Find where the given text appears and provide that cell's center as [x, y] coordinate. 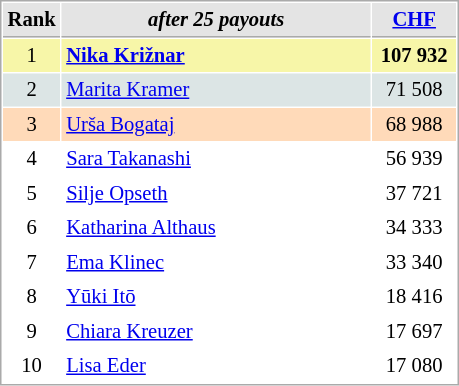
Chiara Kreuzer [216, 332]
34 333 [414, 228]
5 [32, 194]
1 [32, 56]
9 [32, 332]
17 697 [414, 332]
71 508 [414, 90]
Urša Bogataj [216, 124]
4 [32, 158]
Lisa Eder [216, 366]
CHF [414, 20]
Rank [32, 20]
7 [32, 262]
6 [32, 228]
3 [32, 124]
68 988 [414, 124]
Katharina Althaus [216, 228]
Sara Takanashi [216, 158]
107 932 [414, 56]
Marita Kramer [216, 90]
18 416 [414, 296]
10 [32, 366]
56 939 [414, 158]
17 080 [414, 366]
2 [32, 90]
Silje Opseth [216, 194]
Nika Križnar [216, 56]
Yūki Itō [216, 296]
37 721 [414, 194]
Ema Klinec [216, 262]
8 [32, 296]
33 340 [414, 262]
after 25 payouts [216, 20]
